Extract the (X, Y) coordinate from the center of the cell holding the provided text.  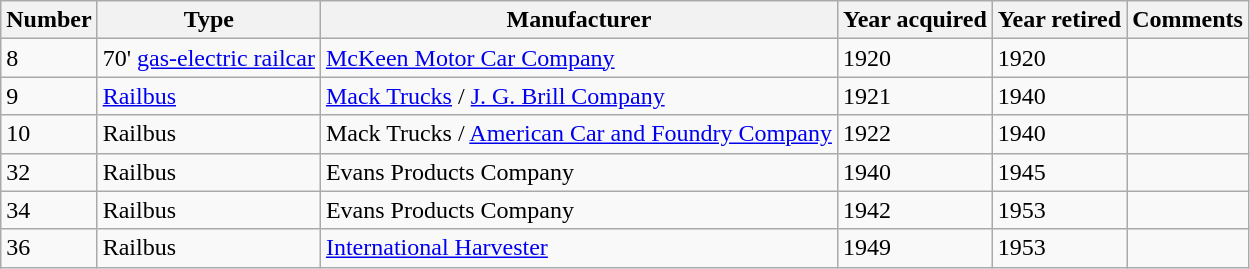
1945 (1059, 172)
Year retired (1059, 20)
8 (49, 58)
70' gas-electric railcar (208, 58)
1922 (914, 134)
International Harvester (578, 248)
1921 (914, 96)
Number (49, 20)
McKeen Motor Car Company (578, 58)
9 (49, 96)
Mack Trucks / J. G. Brill Company (578, 96)
1949 (914, 248)
32 (49, 172)
Manufacturer (578, 20)
1942 (914, 210)
Type (208, 20)
Mack Trucks / American Car and Foundry Company (578, 134)
34 (49, 210)
10 (49, 134)
Comments (1188, 20)
Year acquired (914, 20)
36 (49, 248)
